Determine the [X, Y] coordinate at the center of the cell enclosing the given text.  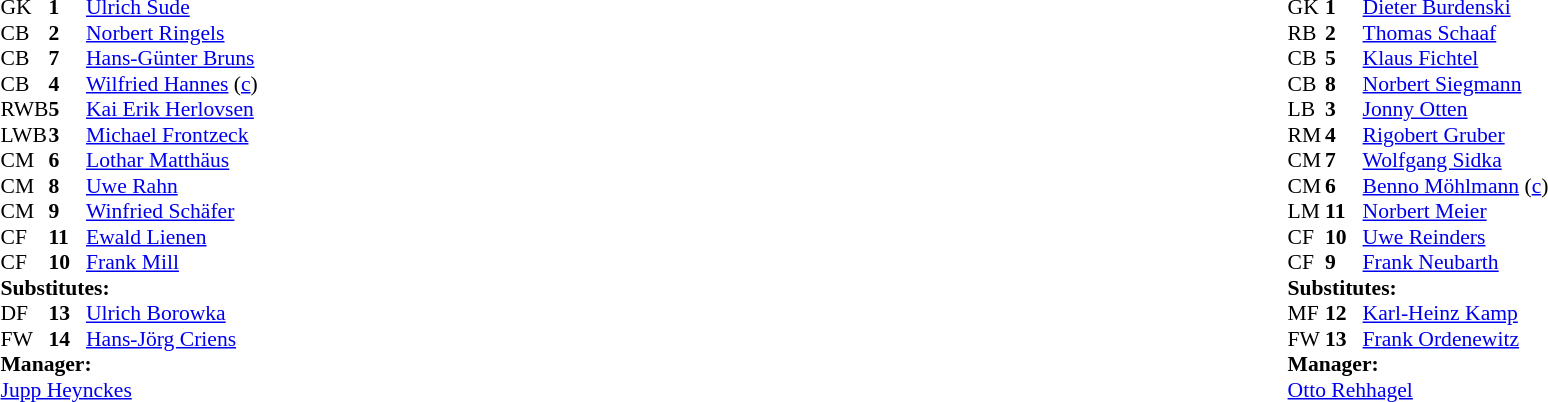
Frank Mill [172, 263]
Manager: [128, 365]
Michael Frontzeck [172, 135]
Norbert Ringels [172, 33]
14 [67, 339]
Ulrich Borowka [172, 313]
Hans-Günter Bruns [172, 59]
Uwe Rahn [172, 186]
DF [24, 313]
Ewald Lienen [172, 237]
Substitutes: [128, 288]
RWB [24, 109]
Wilfried Hannes (c) [172, 84]
Hans-Jörg Criens [172, 339]
Winfried Schäfer [172, 211]
RM [1307, 135]
12 [1344, 313]
Kai Erik Herlovsen [172, 109]
MF [1307, 313]
Lothar Matthäus [172, 161]
LB [1307, 109]
LM [1307, 211]
LWB [24, 135]
RB [1307, 33]
